Find where the given text appears and provide that cell's center as (X, Y) coordinate. 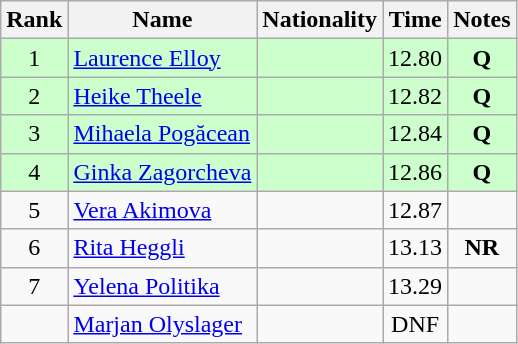
Nationality (320, 20)
Ginka Zagorcheva (162, 172)
Notes (482, 20)
12.86 (416, 172)
12.80 (416, 58)
Rita Heggli (162, 248)
13.29 (416, 286)
12.84 (416, 134)
2 (34, 96)
Mihaela Pogăcean (162, 134)
Laurence Elloy (162, 58)
12.82 (416, 96)
Heike Theele (162, 96)
4 (34, 172)
Time (416, 20)
13.13 (416, 248)
1 (34, 58)
Marjan Olyslager (162, 324)
Rank (34, 20)
5 (34, 210)
6 (34, 248)
3 (34, 134)
DNF (416, 324)
Vera Akimova (162, 210)
Yelena Politika (162, 286)
7 (34, 286)
NR (482, 248)
12.87 (416, 210)
Name (162, 20)
